Determine the (x, y) coordinate at the center of the cell enclosing the given text.  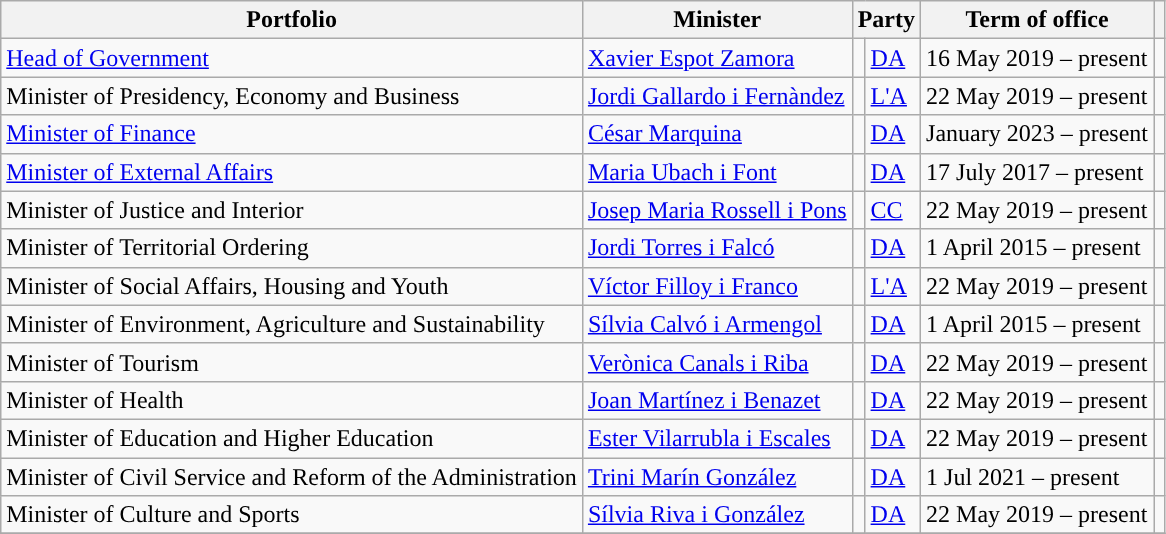
Party (886, 20)
Minister of Finance (292, 134)
Maria Ubach i Font (717, 172)
Minister of Territorial Ordering (292, 248)
Minister of Health (292, 400)
Head of Government (292, 58)
Sílvia Riva i González (717, 515)
17 July 2017 – present (1038, 172)
Minister of Social Affairs, Housing and Youth (292, 286)
CC (892, 210)
Verònica Canals i Riba (717, 362)
Sílvia Calvó i Armengol (717, 324)
Minister of Tourism (292, 362)
Minister of Justice and Interior (292, 210)
Minister of Presidency, Economy and Business (292, 96)
Ester Vilarrubla i Escales (717, 438)
1 Jul 2021 – present (1038, 477)
Joan Martínez i Benazet (717, 400)
Trini Marín González (717, 477)
Minister (717, 20)
Víctor Filloy i Franco (717, 286)
Portfolio (292, 20)
Jordi Gallardo i Fernàndez (717, 96)
Term of office (1038, 20)
Minister of External Affairs (292, 172)
January 2023 – present (1038, 134)
César Marquina (717, 134)
Xavier Espot Zamora (717, 58)
16 May 2019 – present (1038, 58)
Minister of Civil Service and Reform of the Administration (292, 477)
Minister of Environment, Agriculture and Sustainability (292, 324)
Minister of Education and Higher Education (292, 438)
Minister of Culture and Sports (292, 515)
Jordi Torres i Falcó (717, 248)
Josep Maria Rossell i Pons (717, 210)
